Extract the (x, y) coordinate from the center of the cell holding the provided text.  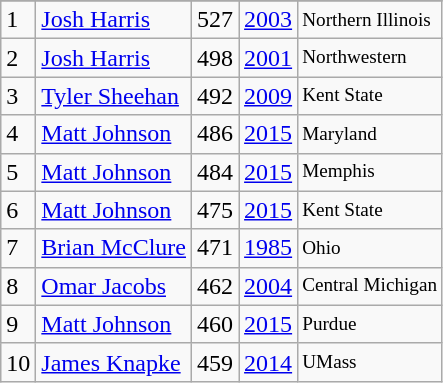
6 (18, 210)
8 (18, 286)
2014 (268, 362)
1 (18, 20)
Central Michigan (370, 286)
498 (216, 58)
Northwestern (370, 58)
2003 (268, 20)
Northern Illinois (370, 20)
459 (216, 362)
Brian McClure (114, 248)
475 (216, 210)
4 (18, 134)
7 (18, 248)
3 (18, 96)
5 (18, 172)
527 (216, 20)
9 (18, 324)
UMass (370, 362)
10 (18, 362)
Ohio (370, 248)
462 (216, 286)
2009 (268, 96)
Maryland (370, 134)
Memphis (370, 172)
486 (216, 134)
Omar Jacobs (114, 286)
471 (216, 248)
1985 (268, 248)
492 (216, 96)
Tyler Sheehan (114, 96)
James Knapke (114, 362)
2 (18, 58)
Purdue (370, 324)
460 (216, 324)
2004 (268, 286)
2001 (268, 58)
484 (216, 172)
